Return the (x, y) coordinate for the center point of the cell that contains the specified text.  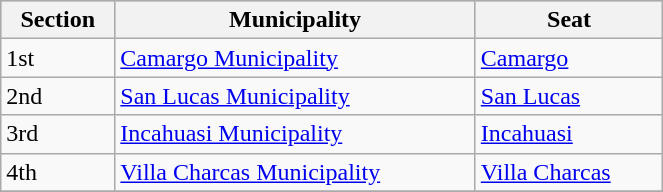
1st (58, 58)
Villa Charcas Municipality (295, 172)
Villa Charcas (569, 172)
Municipality (295, 20)
Camargo (569, 58)
Incahuasi (569, 134)
2nd (58, 96)
Incahuasi Municipality (295, 134)
Seat (569, 20)
San Lucas Municipality (295, 96)
4th (58, 172)
Camargo Municipality (295, 58)
San Lucas (569, 96)
3rd (58, 134)
Section (58, 20)
